Capture the cell that displays the provided text and extract its [X, Y] central coordinate. 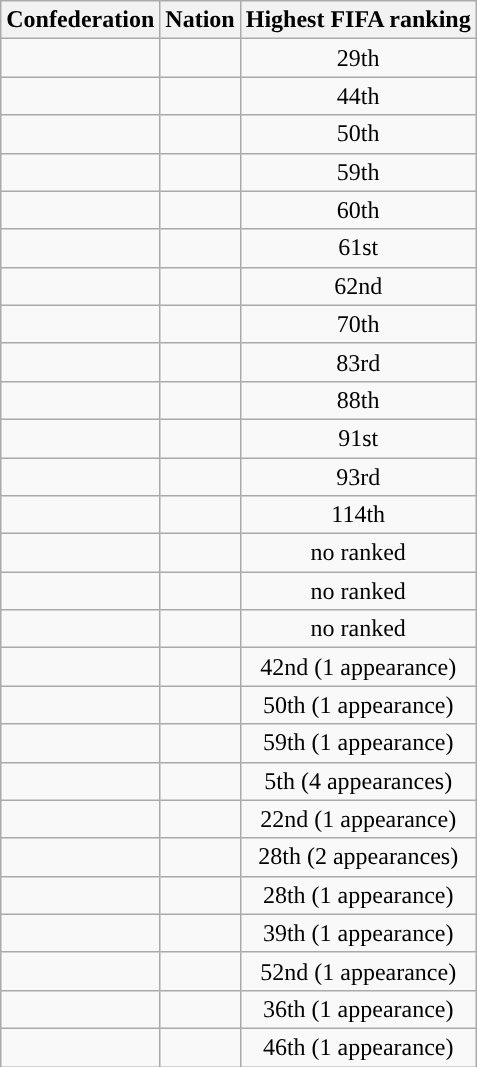
22nd (1 appearance) [358, 819]
Confederation [80, 20]
28th (2 appearances) [358, 857]
Nation [200, 20]
59th (1 appearance) [358, 743]
88th [358, 400]
83rd [358, 362]
5th (4 appearances) [358, 781]
52nd (1 appearance) [358, 971]
114th [358, 515]
36th (1 appearance) [358, 1009]
39th (1 appearance) [358, 933]
93rd [358, 477]
70th [358, 324]
29th [358, 58]
62nd [358, 286]
50th (1 appearance) [358, 705]
61st [358, 248]
46th (1 appearance) [358, 1047]
44th [358, 96]
60th [358, 210]
28th (1 appearance) [358, 895]
59th [358, 172]
91st [358, 438]
42nd (1 appearance) [358, 667]
Highest FIFA ranking [358, 20]
50th [358, 134]
